Return (x, y) of the center of cell containing provided text 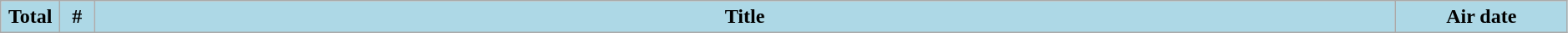
# (77, 17)
Title (745, 17)
Total (30, 17)
Air date (1481, 17)
